Output the [X, Y] coordinate of the center of the cell containing the given text.  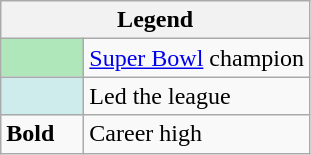
Legend [156, 20]
Super Bowl champion [197, 58]
Career high [197, 134]
Bold [42, 134]
Led the league [197, 96]
